For the text-containing cell, return its midpoint in [x, y] coordinate format. 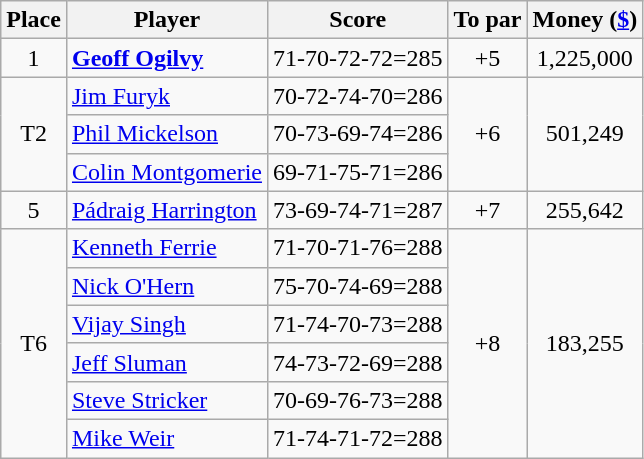
Phil Mickelson [166, 134]
Jeff Sluman [166, 362]
Score [358, 20]
Geoff Ogilvy [166, 58]
Kenneth Ferrie [166, 248]
Colin Montgomerie [166, 172]
Pádraig Harrington [166, 210]
Vijay Singh [166, 324]
5 [34, 210]
69-71-75-71=286 [358, 172]
183,255 [585, 343]
1,225,000 [585, 58]
Place [34, 20]
Nick O'Hern [166, 286]
501,249 [585, 134]
74-73-72-69=288 [358, 362]
70-72-74-70=286 [358, 96]
1 [34, 58]
Jim Furyk [166, 96]
70-73-69-74=286 [358, 134]
71-74-71-72=288 [358, 438]
71-70-71-76=288 [358, 248]
+7 [488, 210]
Mike Weir [166, 438]
Money ($) [585, 20]
71-70-72-72=285 [358, 58]
T2 [34, 134]
70-69-76-73=288 [358, 400]
+5 [488, 58]
T6 [34, 343]
75-70-74-69=288 [358, 286]
255,642 [585, 210]
Player [166, 20]
+6 [488, 134]
+8 [488, 343]
73-69-74-71=287 [358, 210]
To par [488, 20]
Steve Stricker [166, 400]
71-74-70-73=288 [358, 324]
